Detect which cell encompasses the target text, then output its (X, Y) center coordinate. 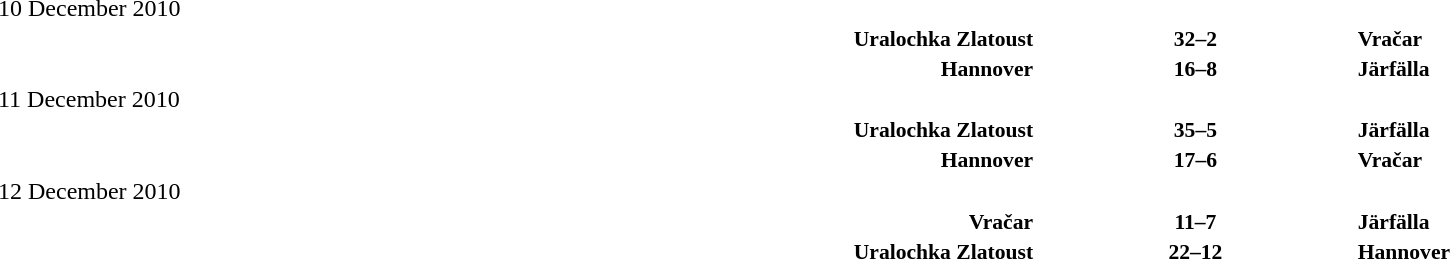
16–8 (1196, 68)
32–2 (1196, 38)
11–7 (1196, 222)
17–6 (1196, 160)
35–5 (1196, 130)
